Extract the [x, y] coordinate from the center of the cell holding the provided text.  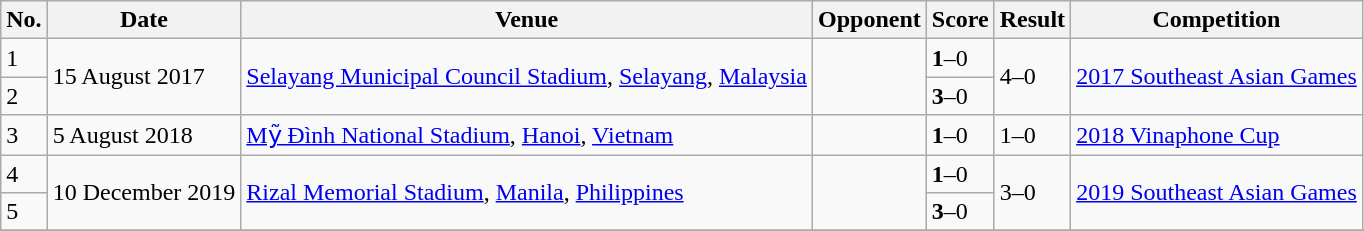
5 August 2018 [144, 135]
2019 Southeast Asian Games [1217, 192]
Opponent [869, 20]
10 December 2019 [144, 192]
4–0 [1032, 77]
Competition [1217, 20]
1 [24, 58]
Score [960, 20]
2018 Vinaphone Cup [1217, 135]
Rizal Memorial Stadium, Manila, Philippines [527, 192]
2017 Southeast Asian Games [1217, 77]
Mỹ Đình National Stadium, Hanoi, Vietnam [527, 135]
2 [24, 96]
Date [144, 20]
Venue [527, 20]
4 [24, 173]
3 [24, 135]
15 August 2017 [144, 77]
No. [24, 20]
Result [1032, 20]
Selayang Municipal Council Stadium, Selayang, Malaysia [527, 77]
5 [24, 212]
